Detect which cell encompasses the target text, then output its (X, Y) center coordinate. 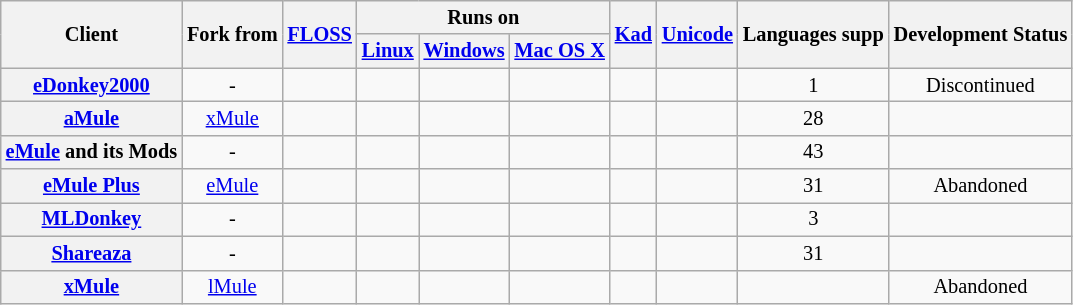
eMule (232, 186)
MLDonkey (92, 219)
eDonkey2000 (92, 85)
Linux (388, 51)
43 (814, 152)
lMule (232, 287)
Kad (634, 34)
Windows (464, 51)
1 (814, 85)
Client (92, 34)
Unicode (698, 34)
aMule (92, 118)
28 (814, 118)
Runs on (484, 17)
eMule and its Mods (92, 152)
Development Status (981, 34)
Mac OS X (559, 51)
FLOSS (320, 34)
eMule Plus (92, 186)
Fork from (232, 34)
Shareaza (92, 253)
Discontinued (981, 85)
3 (814, 219)
Languages supp (814, 34)
